Provide the [x, y] coordinate of the cell's center where the given text is located.  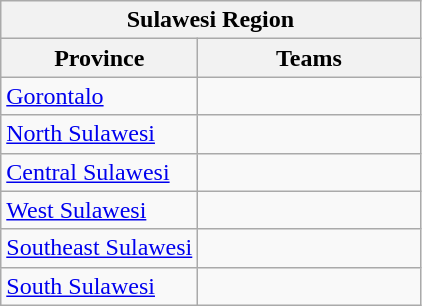
North Sulawesi [100, 134]
Teams [309, 58]
South Sulawesi [100, 286]
Gorontalo [100, 96]
West Sulawesi [100, 210]
Southeast Sulawesi [100, 248]
Sulawesi Region [210, 20]
Central Sulawesi [100, 172]
Province [100, 58]
